Locate the cell with the specified text and output its [x, y] center coordinate. 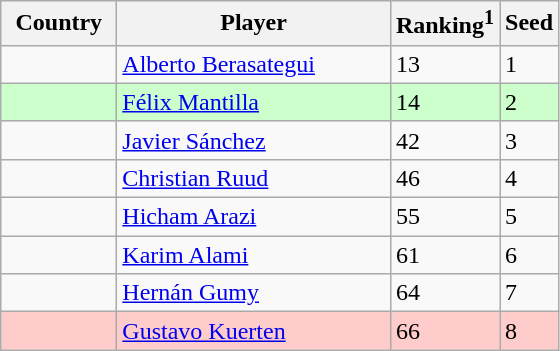
7 [530, 293]
Country [59, 24]
Karim Alami [254, 255]
Ranking1 [444, 24]
8 [530, 331]
55 [444, 217]
5 [530, 217]
46 [444, 178]
13 [444, 64]
Javier Sánchez [254, 140]
Seed [530, 24]
Christian Ruud [254, 178]
66 [444, 331]
Player [254, 24]
Alberto Berasategui [254, 64]
42 [444, 140]
6 [530, 255]
3 [530, 140]
61 [444, 255]
Gustavo Kuerten [254, 331]
Félix Mantilla [254, 102]
1 [530, 64]
4 [530, 178]
2 [530, 102]
Hernán Gumy [254, 293]
64 [444, 293]
Hicham Arazi [254, 217]
14 [444, 102]
